Return (x, y) of the center of cell containing provided text 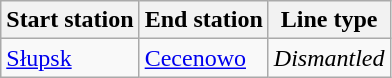
Line type (329, 20)
Cecenowo (204, 58)
Słupsk (70, 58)
Dismantled (329, 58)
Start station (70, 20)
End station (204, 20)
